Capture the cell that displays the provided text and extract its (x, y) central coordinate. 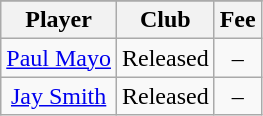
Player (59, 20)
Paul Mayo (59, 58)
Fee (238, 20)
Club (165, 20)
Jay Smith (59, 96)
